Pinpoint the cell where the given text exists, returning its [x, y] midpoint coordinate. 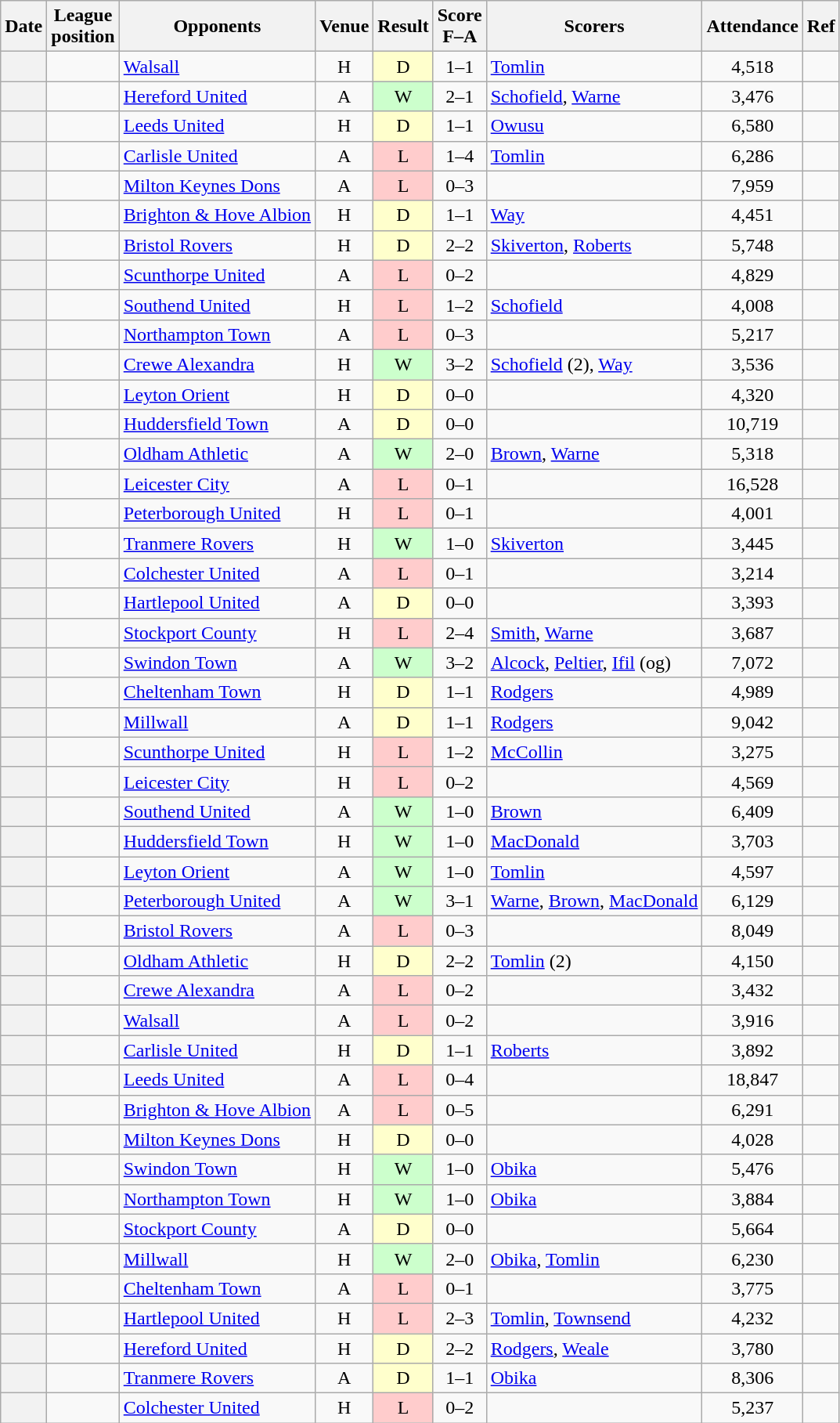
5,217 [752, 334]
4,150 [752, 961]
Way [594, 215]
Skiverton, Roberts [594, 245]
3,445 [752, 544]
4,001 [752, 514]
2–3 [460, 1318]
4,451 [752, 215]
8,049 [752, 931]
9,042 [752, 722]
18,847 [752, 1080]
Owusu [594, 126]
Attendance [752, 27]
Obika, Tomlin [594, 1259]
Ref [820, 27]
Result [403, 27]
Warne, Brown, MacDonald [594, 901]
MacDonald [594, 841]
2–1 [460, 96]
6,230 [752, 1259]
4,232 [752, 1318]
Opponents [217, 27]
3,214 [752, 573]
10,719 [752, 424]
4,028 [752, 1139]
3,775 [752, 1288]
3,275 [752, 752]
3,393 [752, 603]
Venue [344, 27]
6,129 [752, 901]
6,286 [752, 156]
4,518 [752, 67]
ScoreF–A [460, 27]
4,008 [752, 305]
Brown, Warne [594, 454]
Skiverton [594, 544]
5,748 [752, 245]
3,432 [752, 991]
3,703 [752, 841]
5,318 [752, 454]
7,959 [752, 186]
Scorers [594, 27]
6,580 [752, 126]
5,476 [752, 1169]
4,569 [752, 782]
Schofield (2), Way [594, 364]
5,237 [752, 1408]
Smith, Warne [594, 633]
Roberts [594, 1050]
Rodgers, Weale [594, 1348]
3,892 [752, 1050]
8,306 [752, 1378]
5,664 [752, 1229]
4,597 [752, 872]
4,989 [752, 692]
1–4 [460, 156]
Leagueposition [83, 27]
2–4 [460, 633]
4,829 [752, 275]
Alcock, Peltier, Ifil (og) [594, 663]
6,409 [752, 811]
McCollin [594, 752]
3,687 [752, 633]
3,536 [752, 364]
Brown [594, 811]
Tomlin, Townsend [594, 1318]
0–4 [460, 1080]
3,884 [752, 1199]
Tomlin (2) [594, 961]
0–5 [460, 1110]
7,072 [752, 663]
Schofield [594, 305]
16,528 [752, 484]
Schofield, Warne [594, 96]
3,476 [752, 96]
Date [23, 27]
3,780 [752, 1348]
3,916 [752, 1020]
4,320 [752, 394]
6,291 [752, 1110]
3–1 [460, 901]
